Output the [X, Y] coordinate of the center of the cell containing the given text.  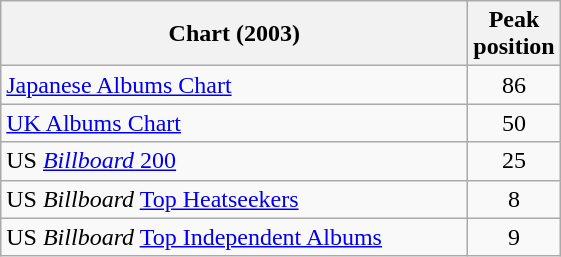
25 [514, 161]
US Billboard 200 [234, 161]
US Billboard Top Heatseekers [234, 199]
Peakposition [514, 34]
US Billboard Top Independent Albums [234, 237]
50 [514, 123]
8 [514, 199]
86 [514, 85]
Chart (2003) [234, 34]
Japanese Albums Chart [234, 85]
9 [514, 237]
UK Albums Chart [234, 123]
